Return (x, y) of the center of cell containing provided text 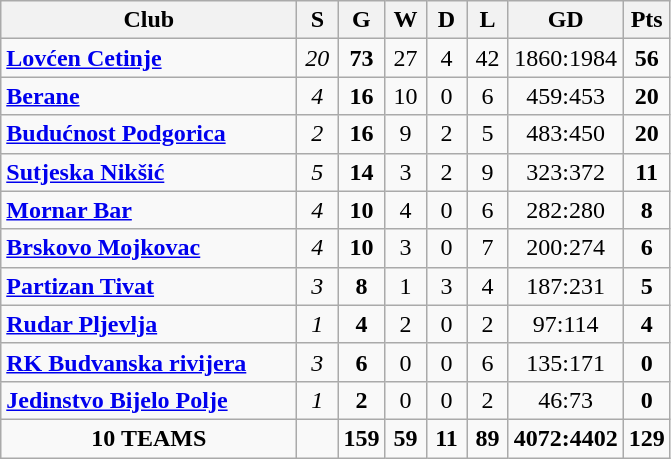
7 (488, 248)
187:231 (566, 286)
Rudar Pljevlja (149, 324)
42 (488, 58)
G (362, 20)
L (488, 20)
RK Budvanska rivijera (149, 362)
W (406, 20)
1860:1984 (566, 58)
97:114 (566, 324)
27 (406, 58)
323:372 (566, 172)
46:73 (566, 400)
282:280 (566, 210)
Budućnost Podgorica (149, 134)
GD (566, 20)
Lovćen Cetinje (149, 58)
483:450 (566, 134)
S (318, 20)
159 (362, 438)
129 (646, 438)
4072:4402 (566, 438)
Brskovo Mojkovac (149, 248)
Club (149, 20)
73 (362, 58)
89 (488, 438)
Sutjeska Nikšić (149, 172)
Pts (646, 20)
Berane (149, 96)
Jedinstvo Bijelo Polje (149, 400)
135:171 (566, 362)
200:274 (566, 248)
56 (646, 58)
Mornar Bar (149, 210)
10 TEAMS (149, 438)
Partizan Tivat (149, 286)
14 (362, 172)
459:453 (566, 96)
59 (406, 438)
D (446, 20)
